Detect which cell encompasses the target text, then output its [X, Y] center coordinate. 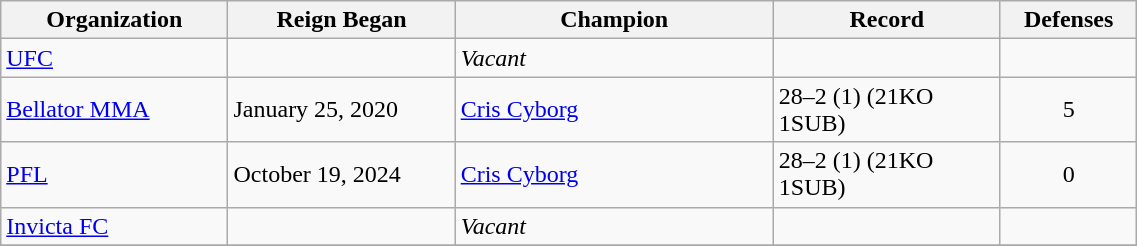
0 [1068, 174]
Invicta FC [114, 226]
Organization [114, 20]
October 19, 2024 [342, 174]
Reign Began [342, 20]
Defenses [1068, 20]
Champion [614, 20]
PFL [114, 174]
UFC [114, 58]
January 25, 2020 [342, 110]
5 [1068, 110]
Bellator MMA [114, 110]
Record [886, 20]
